Pinpoint the cell where the given text exists, returning its (x, y) midpoint coordinate. 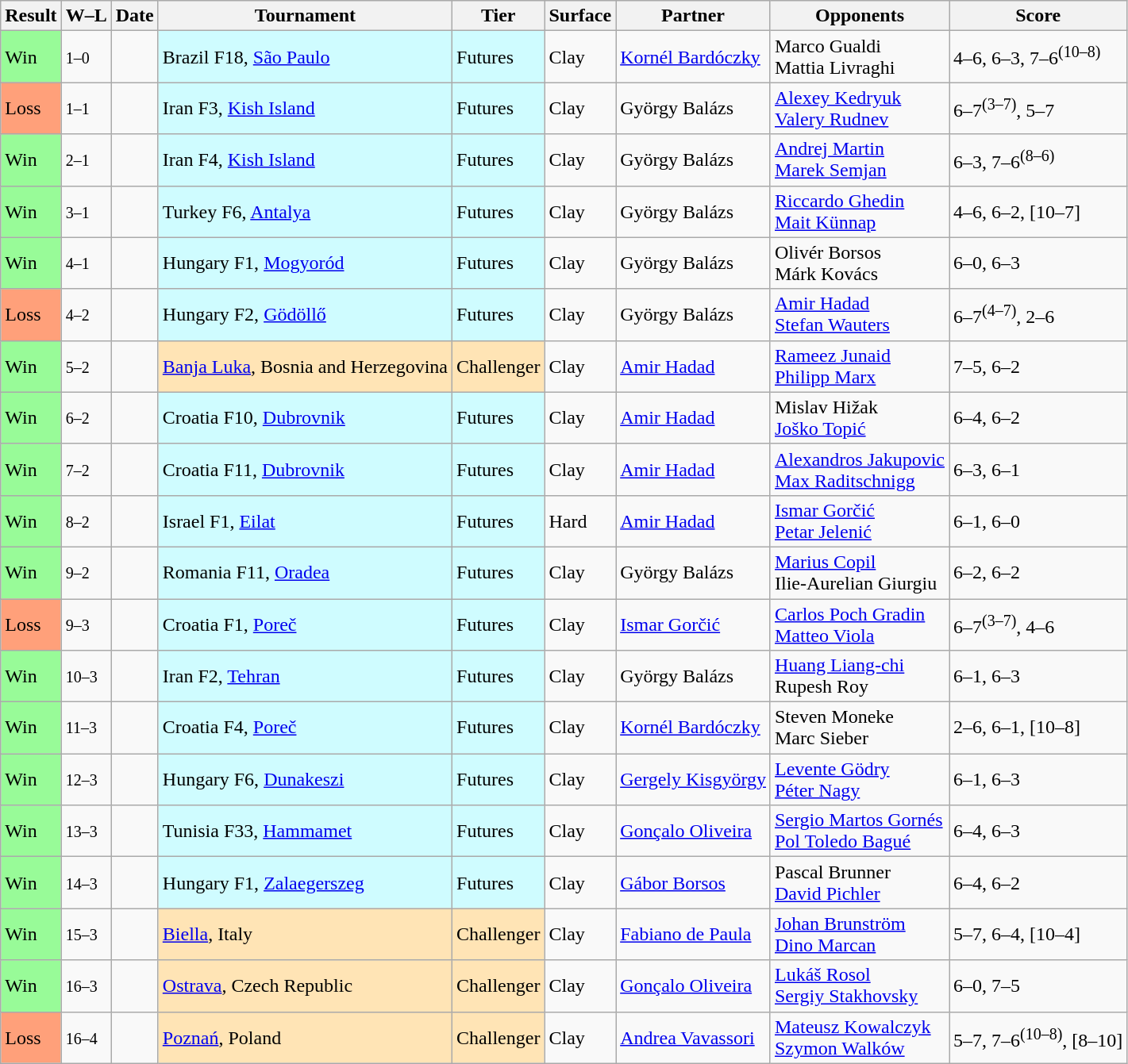
Carlos Poch Gradin Matteo Viola (859, 624)
Israel F1, Eilat (305, 520)
6–7(3–7), 4–6 (1038, 624)
Alexandros Jakupovic Max Raditschnigg (859, 470)
Johan Brunström Dino Marcan (859, 935)
Riccardo Ghedin Mait Künnap (859, 211)
Brazil F18, São Paulo (305, 57)
6–0, 7–5 (1038, 985)
Iran F2, Tehran (305, 676)
6–2, 6–2 (1038, 573)
Opponents (859, 16)
Date (135, 16)
8–2 (86, 520)
Marco Gualdi Mattia Livraghi (859, 57)
6–7(4–7), 2–6 (1038, 314)
Mislav Hižak Joško Topić (859, 417)
6–1, 6–0 (1038, 520)
Lukáš Rosol Sergiy Stakhovsky (859, 985)
6–0, 6–3 (1038, 263)
Iran F3, Kish Island (305, 108)
Romania F11, Oradea (305, 573)
Pascal Brunner David Pichler (859, 882)
Tier (499, 16)
Andrea Vavassori (694, 1038)
Ismar Gorčić (694, 624)
Amir Hadad Stefan Wauters (859, 314)
Ostrava, Czech Republic (305, 985)
6–7(3–7), 5–7 (1038, 108)
3–1 (86, 211)
Marius Copil Ilie-Aurelian Giurgiu (859, 573)
Surface (580, 16)
4–2 (86, 314)
6–2 (86, 417)
Alexey Kedryuk Valery Rudnev (859, 108)
Banja Luka, Bosnia and Herzegovina (305, 367)
5–2 (86, 367)
Tournament (305, 16)
13–3 (86, 832)
Steven Moneke Marc Sieber (859, 728)
11–3 (86, 728)
Croatia F10, Dubrovnik (305, 417)
2–1 (86, 160)
Score (1038, 16)
Turkey F6, Antalya (305, 211)
Sergio Martos Gornés Pol Toledo Bagué (859, 832)
4–6, 6–2, [10–7] (1038, 211)
10–3 (86, 676)
5–7, 7–6(10–8), [8–10] (1038, 1038)
7–2 (86, 470)
6–3, 7–6(8–6) (1038, 160)
16–3 (86, 985)
Rameez Junaid Philipp Marx (859, 367)
9–2 (86, 573)
Croatia F11, Dubrovnik (305, 470)
Levente Gödry Péter Nagy (859, 779)
5–7, 6–4, [10–4] (1038, 935)
Poznań, Poland (305, 1038)
Result (31, 16)
Croatia F1, Poreč (305, 624)
4–1 (86, 263)
Croatia F4, Poreč (305, 728)
Partner (694, 16)
Hungary F1, Zalaegerszeg (305, 882)
Gergely Kisgyörgy (694, 779)
Hungary F1, Mogyoród (305, 263)
4–6, 6–3, 7–6(10–8) (1038, 57)
9–3 (86, 624)
16–4 (86, 1038)
12–3 (86, 779)
1–0 (86, 57)
15–3 (86, 935)
Hard (580, 520)
14–3 (86, 882)
Iran F4, Kish Island (305, 160)
W–L (86, 16)
Hungary F2, Gödöllő (305, 314)
6–4, 6–3 (1038, 832)
Huang Liang-chi Rupesh Roy (859, 676)
Fabiano de Paula (694, 935)
Olivér Borsos Márk Kovács (859, 263)
Biella, Italy (305, 935)
6–3, 6–1 (1038, 470)
7–5, 6–2 (1038, 367)
Ismar Gorčić Petar Jelenić (859, 520)
Mateusz Kowalczyk Szymon Walków (859, 1038)
Tunisia F33, Hammamet (305, 832)
Gábor Borsos (694, 882)
Andrej Martin Marek Semjan (859, 160)
2–6, 6–1, [10–8] (1038, 728)
Hungary F6, Dunakeszi (305, 779)
1–1 (86, 108)
